Find where the given text appears and provide that cell's center as (X, Y) coordinate. 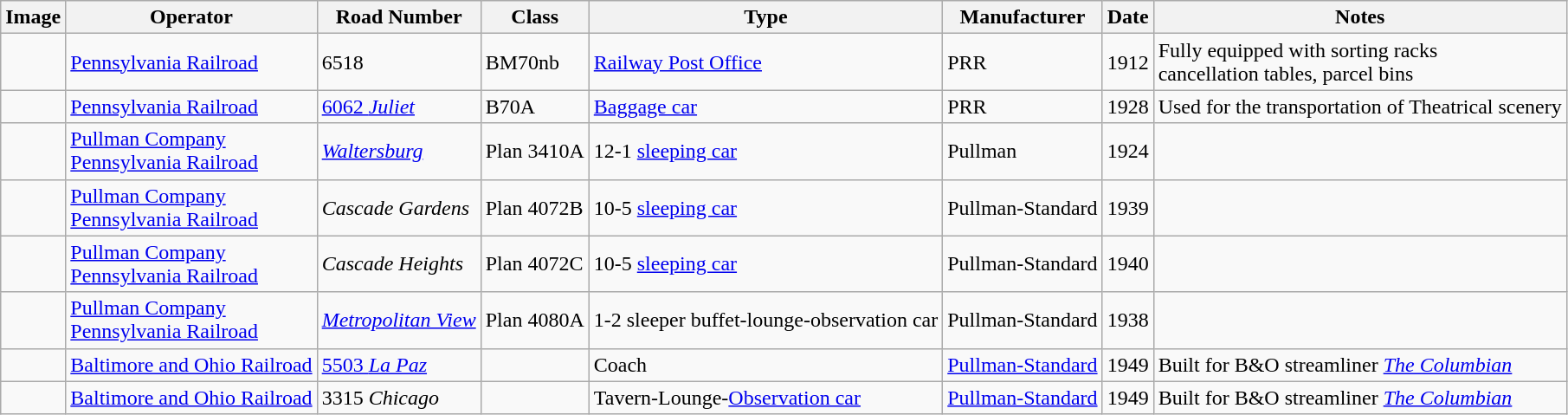
6518 (398, 62)
1938 (1127, 321)
Type (765, 17)
1940 (1127, 263)
Plan 4072C (535, 263)
1-2 sleeper buffet-lounge-observation car (765, 321)
Waltersburg (398, 151)
1924 (1127, 151)
6062 Juliet (398, 107)
Road Number (398, 17)
Date (1127, 17)
Manufacturer (1023, 17)
Plan 4080A (535, 321)
Coach (765, 365)
Railway Post Office (765, 62)
Notes (1359, 17)
Image (33, 17)
Fully equipped with sorting rackscancellation tables, parcel bins (1359, 62)
Pullman (1023, 151)
3315 Chicago (398, 398)
Baggage car (765, 107)
Cascade Gardens (398, 208)
Cascade Heights (398, 263)
5503 La Paz (398, 365)
1939 (1127, 208)
1912 (1127, 62)
Used for the transportation of Theatrical scenery (1359, 107)
Tavern-Lounge-Observation car (765, 398)
1928 (1127, 107)
Class (535, 17)
Plan 4072B (535, 208)
B70A (535, 107)
BM70nb (535, 62)
Plan 3410A (535, 151)
Operator (191, 17)
Metropolitan View (398, 321)
12-1 sleeping car (765, 151)
